Return (x, y) of the center of cell containing provided text 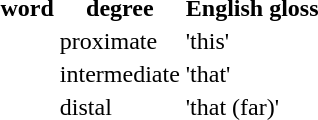
intermediate (120, 74)
proximate (120, 41)
